Output the [x, y] coordinate of the center of the cell containing the given text.  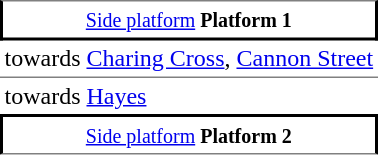
Side platform Platform 2 [189, 134]
Side platform Platform 1 [189, 20]
towards Charing Cross, Cannon Street [189, 59]
towards Hayes [189, 96]
